Pinpoint the cell where the given text exists, returning its (X, Y) midpoint coordinate. 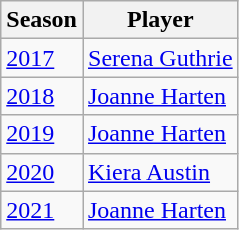
2020 (42, 172)
Season (42, 20)
Player (160, 20)
2021 (42, 210)
Kiera Austin (160, 172)
Serena Guthrie (160, 58)
2019 (42, 134)
2018 (42, 96)
2017 (42, 58)
